Provide the (x, y) coordinate of the cell's center where the given text is located.  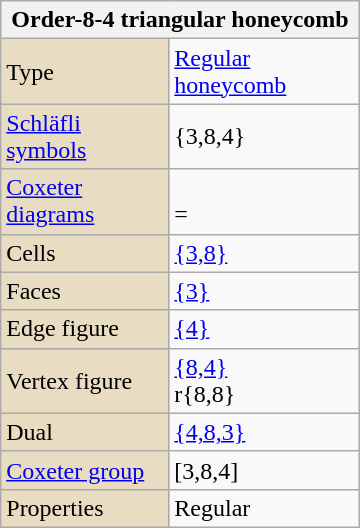
Regular (264, 508)
{4,8,3} (264, 432)
{4} (264, 329)
[3,8,4] (264, 470)
{3,8,4} (264, 136)
Regular honeycomb (264, 72)
Order-8-4 triangular honeycomb (180, 20)
Coxeter group (85, 470)
Faces (85, 291)
{3,8} (264, 253)
Coxeter diagrams (85, 202)
{3} (264, 291)
Edge figure (85, 329)
Cells (85, 253)
Type (85, 72)
Dual (85, 432)
Vertex figure (85, 380)
{8,4} r{8,8} (264, 380)
Properties (85, 508)
= (264, 202)
Schläfli symbols (85, 136)
